Search for the cell housing the specified text and yield its (x, y) center coordinate. 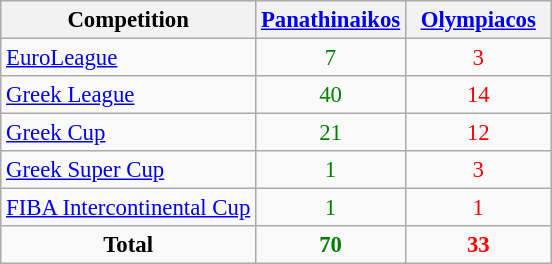
70 (331, 245)
Total (128, 245)
Greek Super Cup (128, 170)
Greek League (128, 95)
EuroLeague (128, 58)
21 (331, 133)
40 (331, 95)
Olympiacos (478, 20)
Competition (128, 20)
14 (478, 95)
FIBA Intercontinental Cup (128, 208)
7 (331, 58)
12 (478, 133)
Panathinaikos (331, 20)
Greek Cup (128, 133)
33 (478, 245)
